Determine the [x, y] coordinate at the center of the cell enclosing the given text.  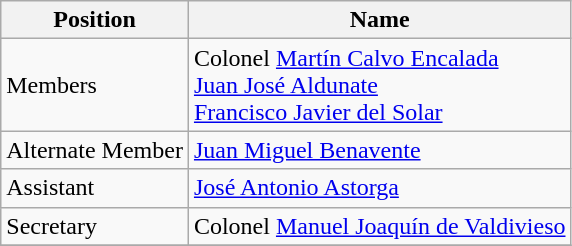
Colonel Martín Calvo EncaladaJuan José AldunateFrancisco Javier del Solar [380, 85]
Name [380, 20]
Juan Miguel Benavente [380, 150]
Members [95, 85]
Position [95, 20]
Secretary [95, 226]
José Antonio Astorga [380, 188]
Colonel Manuel Joaquín de Valdivieso [380, 226]
Assistant [95, 188]
Alternate Member [95, 150]
